Output the (x, y) coordinate of the center of the cell containing the given text.  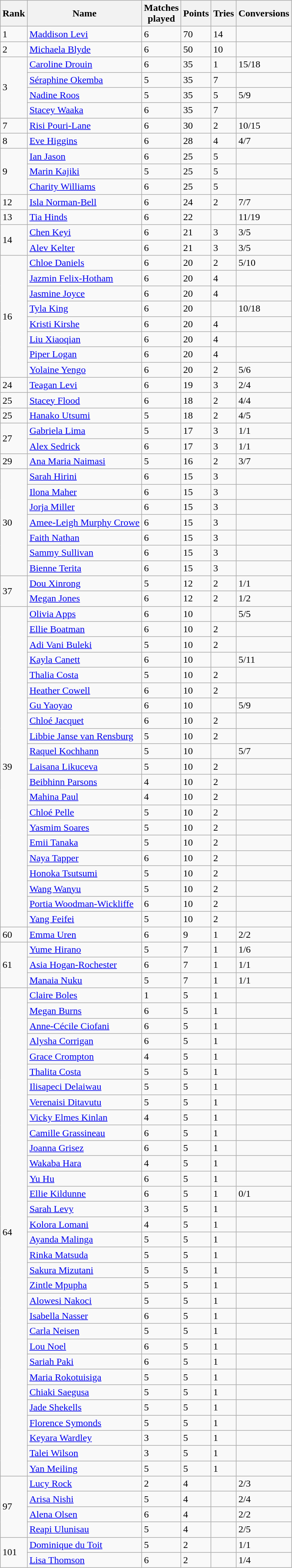
2/5 (264, 1530)
Charity Williams (85, 186)
Adi Vani Buleki (85, 644)
Kristi Kirshe (85, 324)
5/6 (264, 370)
Laisana Likuceva (85, 767)
Alowesi Nakoci (85, 1301)
0/1 (264, 1194)
Nadine Roos (85, 95)
28 (196, 141)
Ellie Boatman (85, 629)
5/7 (264, 751)
Yolaine Yengo (85, 370)
50 (196, 49)
Alena Olsen (85, 1514)
Yume Hirano (85, 950)
Alysha Corrigan (85, 1041)
Teagan Levi (85, 385)
Rinka Matsuda (85, 1255)
19 (196, 385)
Dou Xinrong (85, 583)
Wang Wanyu (85, 888)
Alex Sedrick (85, 446)
Isla Norman-Bell (85, 202)
Keyara Wardley (85, 1438)
Lucy Rock (85, 1484)
101 (14, 1552)
Chloé Jacquet (85, 721)
Sariah Paki (85, 1362)
Raquel Kochhann (85, 751)
Emma Uren (85, 935)
Tyla King (85, 309)
Ana Maria Naimasi (85, 461)
1/6 (264, 950)
4/4 (264, 400)
15/18 (264, 65)
5/11 (264, 660)
7/7 (264, 202)
61 (14, 965)
97 (14, 1507)
Vicky Elmes Kinlan (85, 1117)
Ilisapeci Delaiwau (85, 1087)
Zintle Mpupha (85, 1285)
Florence Symonds (85, 1423)
Yang Feifei (85, 919)
Stacey Flood (85, 400)
Caroline Drouin (85, 65)
3/7 (264, 461)
Points (196, 14)
64 (14, 1232)
Tia Hinds (85, 217)
5/5 (264, 614)
4/5 (264, 415)
37 (14, 591)
Asia Hogan-Rochester (85, 965)
Verenaisi Ditavutu (85, 1102)
Jade Shekells (85, 1407)
Thalita Costa (85, 1072)
1/4 (264, 1560)
Grace Crompton (85, 1056)
Olivia Apps (85, 614)
Gabriela Lima (85, 431)
Ian Jason (85, 156)
Manaia Nuku (85, 980)
Talei Wilson (85, 1453)
2/3 (264, 1484)
Bienne Terita (85, 568)
Portia Woodman-Wickliffe (85, 904)
29 (14, 461)
Yan Meiling (85, 1469)
Honoka Tsutsumi (85, 873)
Ayanda Malinga (85, 1240)
Marin Kajiki (85, 171)
Anne-Cécile Ciofani (85, 1026)
10/18 (264, 309)
Libbie Janse van Rensburg (85, 736)
Sammy Sullivan (85, 553)
Wakaba Hara (85, 1163)
Hanako Utsumi (85, 415)
Tries (224, 14)
Camille Grassineau (85, 1133)
Amee-Leigh Murphy Crowe (85, 522)
Reapi Ulunisau (85, 1530)
Heather Cowell (85, 690)
22 (196, 217)
Gu Yaoyao (85, 706)
Jasmine Joyce (85, 293)
Ellie Kildunne (85, 1194)
Kolora Lomani (85, 1224)
4/7 (264, 141)
Alev Kelter (85, 248)
8 (14, 141)
Jazmin Felix-Hotham (85, 278)
Eve Higgins (85, 141)
Joanna Grisez (85, 1148)
Emii Tanaka (85, 843)
Mahina Paul (85, 797)
Sakura Mizutani (85, 1270)
Kayla Canett (85, 660)
10/15 (264, 125)
Sarah Levy (85, 1209)
Michaela Blyde (85, 49)
Chloé Pelle (85, 812)
Maddison Levi (85, 34)
Megan Jones (85, 599)
Claire Boles (85, 995)
Maria Rokotuisiga (85, 1377)
11/19 (264, 217)
Rank (14, 14)
Ilona Maher (85, 492)
Carla Neisen (85, 1331)
5/10 (264, 263)
Matchesplayed (162, 14)
Faith Nathan (85, 538)
Stacey Waaka (85, 110)
13 (14, 217)
Liu Xiaoqian (85, 339)
60 (14, 935)
Beibhinn Parsons (85, 782)
Lou Noel (85, 1346)
Arisa Nishi (85, 1499)
Dominique du Toit (85, 1545)
Yasmim Soares (85, 827)
Sarah Hirini (85, 477)
1/2 (264, 599)
Isabella Nasser (85, 1316)
Piper Logan (85, 354)
Chiaki Saegusa (85, 1392)
Jorja Miller (85, 507)
Lisa Thomson (85, 1560)
Megan Burns (85, 1011)
Risi Pouri-Lane (85, 125)
Name (85, 14)
Séraphine Okemba (85, 80)
70 (196, 34)
Yu Hu (85, 1178)
Naya Tapper (85, 858)
Conversions (264, 14)
Chloe Daniels (85, 263)
39 (14, 767)
27 (14, 438)
Chen Keyi (85, 233)
Thalia Costa (85, 675)
